Pinpoint the cell where the given text exists, returning its [X, Y] midpoint coordinate. 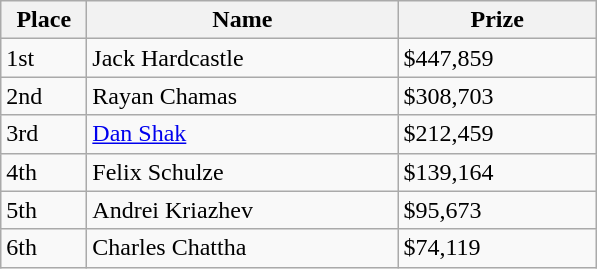
Place [44, 20]
$308,703 [498, 96]
Felix Schulze [242, 172]
Prize [498, 20]
Dan Shak [242, 134]
$95,673 [498, 210]
$74,119 [498, 248]
$139,164 [498, 172]
Andrei Kriazhev [242, 210]
Rayan Chamas [242, 96]
3rd [44, 134]
Charles Chattha [242, 248]
6th [44, 248]
$447,859 [498, 58]
$212,459 [498, 134]
2nd [44, 96]
5th [44, 210]
4th [44, 172]
Name [242, 20]
Jack Hardcastle [242, 58]
1st [44, 58]
